Extract the (X, Y) coordinate from the center of the cell holding the provided text.  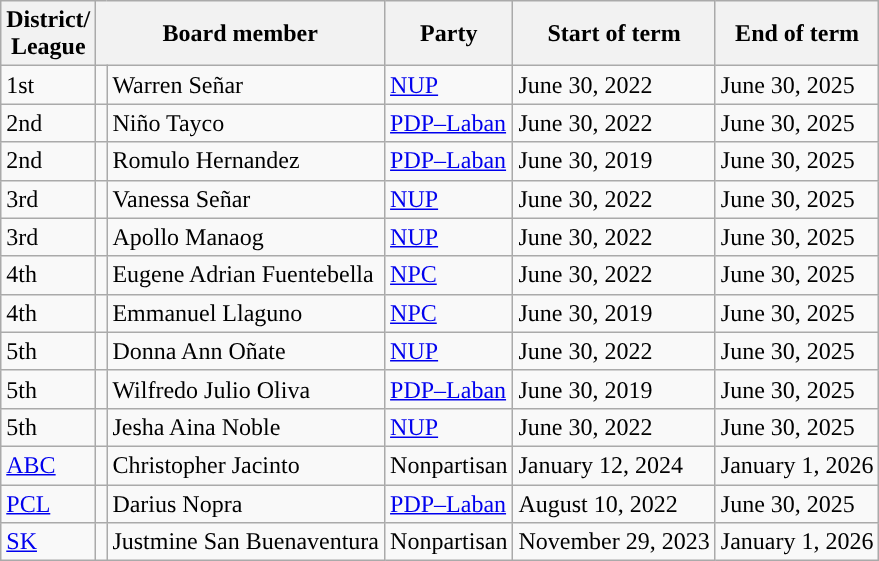
Wilfredo Julio Oliva (246, 389)
Christopher Jacinto (246, 465)
ABC (48, 465)
August 10, 2022 (614, 503)
Party (449, 34)
PCL (48, 503)
November 29, 2023 (614, 542)
SK (48, 542)
Darius Nopra (246, 503)
Vanessa Señar (246, 199)
Donna Ann Oñate (246, 351)
Justmine San Buenaventura (246, 542)
Romulo Hernandez (246, 161)
Jesha Aina Noble (246, 427)
January 12, 2024 (614, 465)
Eugene Adrian Fuentebella (246, 275)
Board member (240, 34)
District/League (48, 34)
Niño Tayco (246, 123)
End of term (797, 34)
Emmanuel Llaguno (246, 313)
1st (48, 85)
Warren Señar (246, 85)
Apollo Manaog (246, 237)
Start of term (614, 34)
